Determine the [X, Y] coordinate at the center of the cell enclosing the given text.  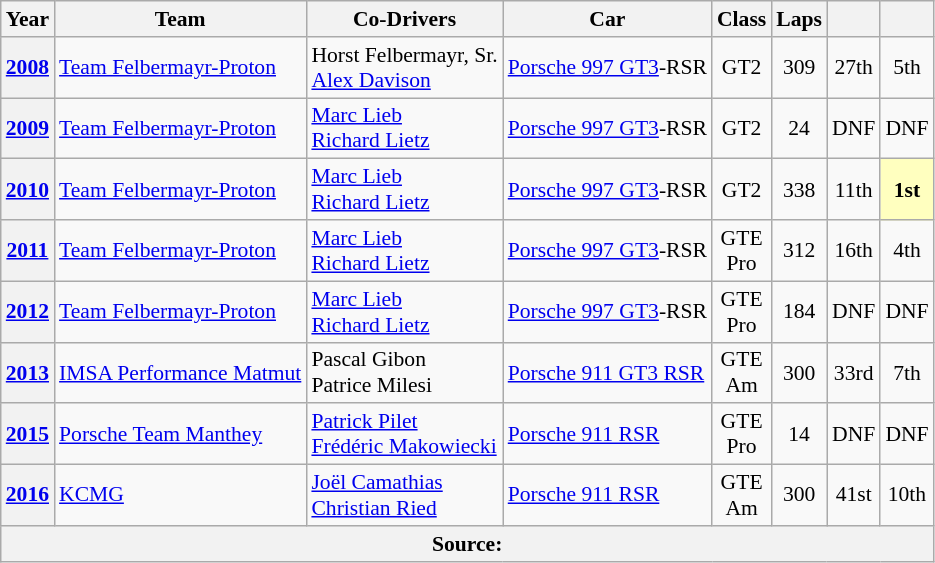
Co-Drivers [404, 19]
Laps [799, 19]
Year [28, 19]
1st [906, 190]
Patrick Pilet Frédéric Makowiecki [404, 434]
312 [799, 250]
2015 [28, 434]
41st [854, 496]
Joël Camathias Christian Ried [404, 496]
Team [180, 19]
Car [608, 19]
2008 [28, 68]
16th [854, 250]
2009 [28, 128]
Source: [468, 544]
33rd [854, 372]
27th [854, 68]
KCMG [180, 496]
Horst Felbermayr, Sr. Alex Davison [404, 68]
10th [906, 496]
Porsche 911 GT3 RSR [608, 372]
Porsche Team Manthey [180, 434]
2016 [28, 496]
2011 [28, 250]
14 [799, 434]
Class [742, 19]
338 [799, 190]
Pascal Gibon Patrice Milesi [404, 372]
24 [799, 128]
IMSA Performance Matmut [180, 372]
2013 [28, 372]
2012 [28, 312]
184 [799, 312]
7th [906, 372]
4th [906, 250]
5th [906, 68]
2010 [28, 190]
309 [799, 68]
11th [854, 190]
